Return the [x, y] coordinate for the center point of the cell that contains the specified text.  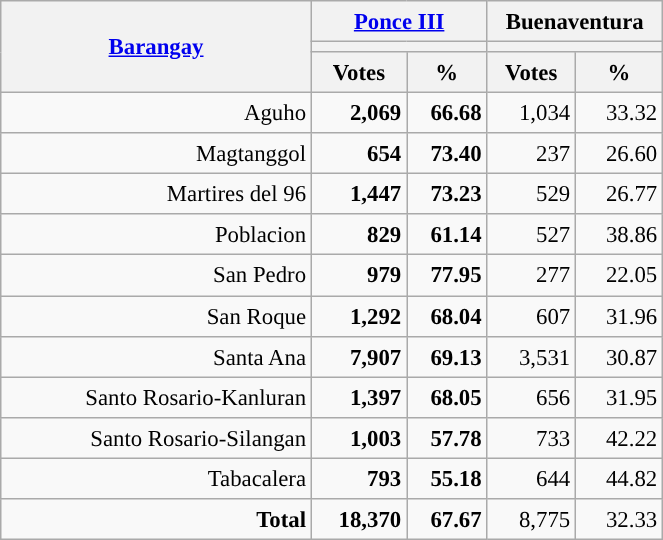
66.68 [447, 114]
30.87 [618, 356]
Poblacion [156, 234]
26.77 [618, 194]
55.18 [447, 478]
73.40 [447, 154]
656 [532, 398]
57.78 [447, 438]
26.60 [618, 154]
31.95 [618, 398]
979 [358, 276]
1,003 [358, 438]
607 [532, 316]
644 [532, 478]
Tabacalera [156, 478]
527 [532, 234]
32.33 [618, 520]
Ponce III [399, 22]
7,907 [358, 356]
77.95 [447, 276]
44.82 [618, 478]
61.14 [447, 234]
San Pedro [156, 276]
Aguho [156, 114]
Santa Ana [156, 356]
42.22 [618, 438]
Martires del 96 [156, 194]
Magtanggol [156, 154]
277 [532, 276]
1,292 [358, 316]
38.86 [618, 234]
Total [156, 520]
18,370 [358, 520]
Santo Rosario-Kanluran [156, 398]
31.96 [618, 316]
654 [358, 154]
1,034 [532, 114]
67.67 [447, 520]
69.13 [447, 356]
2,069 [358, 114]
73.23 [447, 194]
22.05 [618, 276]
Barangay [156, 47]
829 [358, 234]
33.32 [618, 114]
8,775 [532, 520]
3,531 [532, 356]
68.05 [447, 398]
793 [358, 478]
1,447 [358, 194]
237 [532, 154]
733 [532, 438]
529 [532, 194]
San Roque [156, 316]
1,397 [358, 398]
Santo Rosario-Silangan [156, 438]
Buenaventura [575, 22]
68.04 [447, 316]
